Return [X, Y] of the center of cell containing provided text 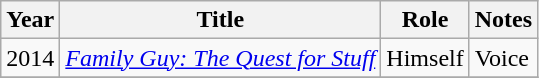
Notes [503, 20]
Voice [503, 58]
2014 [30, 58]
Role [425, 20]
Family Guy: The Quest for Stuff [220, 58]
Year [30, 20]
Title [220, 20]
Himself [425, 58]
